Scan for the cell matching the given text and deliver its (x, y) coordinate at center. 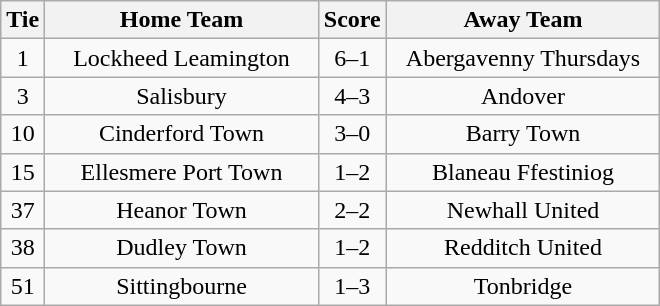
Abergavenny Thursdays (523, 58)
Heanor Town (182, 210)
51 (23, 286)
Score (352, 20)
4–3 (352, 96)
Sittingbourne (182, 286)
Barry Town (523, 134)
37 (23, 210)
Newhall United (523, 210)
3–0 (352, 134)
15 (23, 172)
2–2 (352, 210)
Dudley Town (182, 248)
Cinderford Town (182, 134)
Salisbury (182, 96)
Blaneau Ffestiniog (523, 172)
Andover (523, 96)
Away Team (523, 20)
Tie (23, 20)
3 (23, 96)
Redditch United (523, 248)
6–1 (352, 58)
10 (23, 134)
Tonbridge (523, 286)
Ellesmere Port Town (182, 172)
Lockheed Leamington (182, 58)
Home Team (182, 20)
1–3 (352, 286)
1 (23, 58)
38 (23, 248)
